Pinpoint the cell where the given text exists, returning its [x, y] midpoint coordinate. 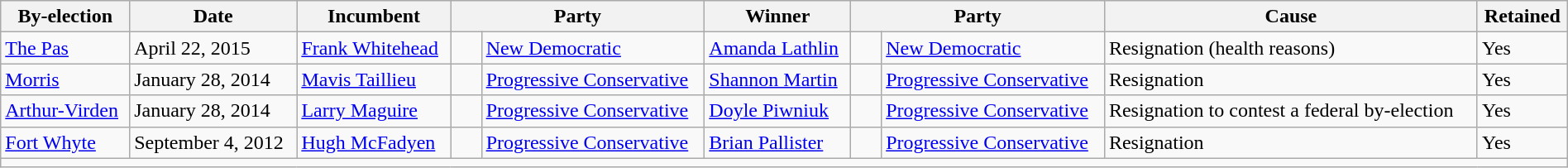
By-election [65, 17]
September 4, 2012 [213, 142]
Retained [1522, 17]
Date [213, 17]
Morris [65, 79]
Resignation to contest a federal by-election [1290, 111]
Incumbent [374, 17]
Resignation (health reasons) [1290, 48]
The Pas [65, 48]
Cause [1290, 17]
Doyle Piwniuk [777, 111]
Hugh McFadyen [374, 142]
Shannon Martin [777, 79]
Brian Pallister [777, 142]
Arthur-Virden [65, 111]
Amanda Lathlin [777, 48]
Larry Maguire [374, 111]
Fort Whyte [65, 142]
Mavis Taillieu [374, 79]
April 22, 2015 [213, 48]
Frank Whitehead [374, 48]
Winner [777, 17]
